Find where the given text appears and provide that cell's center as [x, y] coordinate. 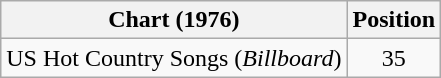
US Hot Country Songs (Billboard) [174, 58]
Chart (1976) [174, 20]
35 [394, 58]
Position [394, 20]
